Determine the [X, Y] coordinate at the center of the cell enclosing the given text.  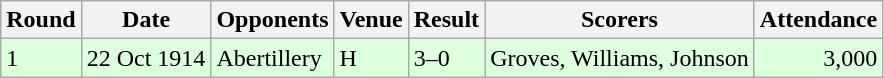
Round [41, 20]
H [371, 58]
3,000 [818, 58]
Groves, Williams, Johnson [620, 58]
Date [146, 20]
Attendance [818, 20]
22 Oct 1914 [146, 58]
Abertillery [272, 58]
Venue [371, 20]
Opponents [272, 20]
Scorers [620, 20]
3–0 [446, 58]
1 [41, 58]
Result [446, 20]
